Scan for the cell matching the given text and deliver its [x, y] coordinate at center. 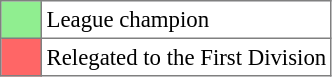
League champion [186, 20]
Relegated to the First Division [186, 57]
